Search for the cell housing the specified text and yield its [X, Y] center coordinate. 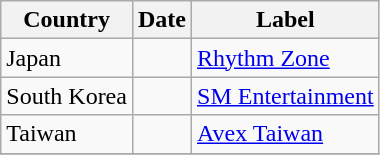
Label [286, 20]
Date [162, 20]
South Korea [67, 96]
Taiwan [67, 134]
Country [67, 20]
Japan [67, 58]
SM Entertainment [286, 96]
Rhythm Zone [286, 58]
Avex Taiwan [286, 134]
